From the cell containing the given text, extract its center point as (x, y) coordinate. 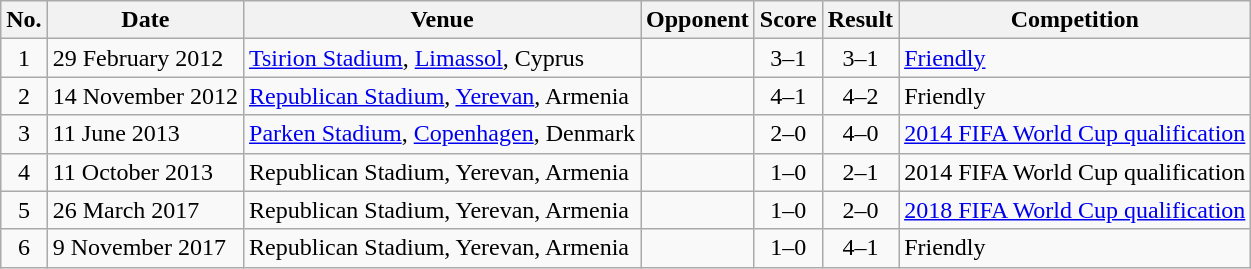
Result (860, 20)
Venue (442, 20)
2–1 (860, 172)
26 March 2017 (145, 210)
11 October 2013 (145, 172)
11 June 2013 (145, 134)
29 February 2012 (145, 58)
9 November 2017 (145, 248)
Competition (1075, 20)
2018 FIFA World Cup qualification (1075, 210)
4–0 (860, 134)
No. (24, 20)
Score (788, 20)
1 (24, 58)
3 (24, 134)
14 November 2012 (145, 96)
4–2 (860, 96)
Tsirion Stadium, Limassol, Cyprus (442, 58)
2 (24, 96)
Date (145, 20)
Parken Stadium, Copenhagen, Denmark (442, 134)
6 (24, 248)
Opponent (697, 20)
4 (24, 172)
5 (24, 210)
